Extract the [X, Y] coordinate from the center of the cell holding the provided text.  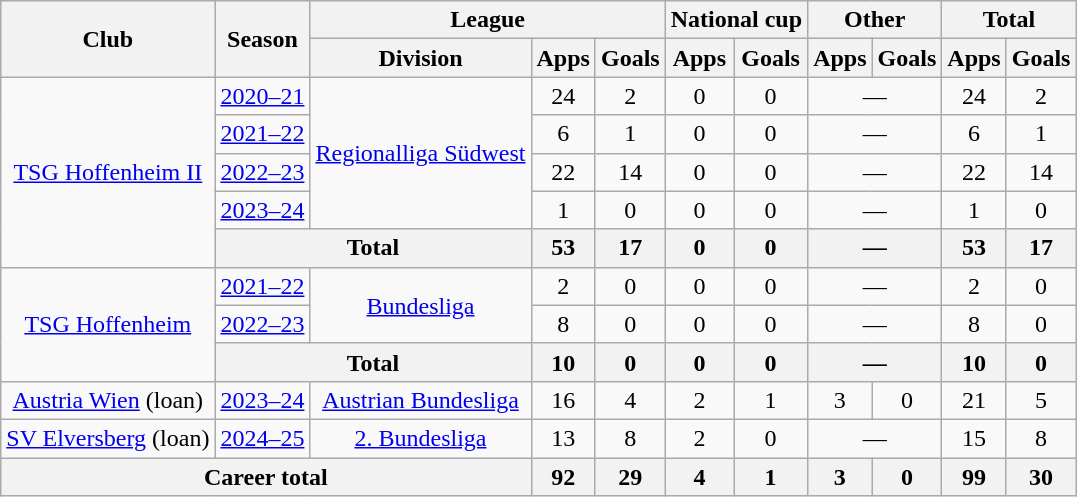
Division [420, 58]
15 [974, 438]
21 [974, 400]
29 [630, 477]
2. Bundesliga [420, 438]
Regionalliga Südwest [420, 153]
TSG Hoffenheim [108, 324]
Austrian Bundesliga [420, 400]
99 [974, 477]
2020–21 [262, 96]
Austria Wien (loan) [108, 400]
13 [563, 438]
National cup [736, 20]
92 [563, 477]
Career total [266, 477]
League [488, 20]
Other [875, 20]
30 [1041, 477]
16 [563, 400]
2024–25 [262, 438]
Season [262, 39]
SV Elversberg (loan) [108, 438]
Bundesliga [420, 305]
5 [1041, 400]
Club [108, 39]
TSG Hoffenheim II [108, 172]
